Pinpoint the cell where the given text exists, returning its [x, y] midpoint coordinate. 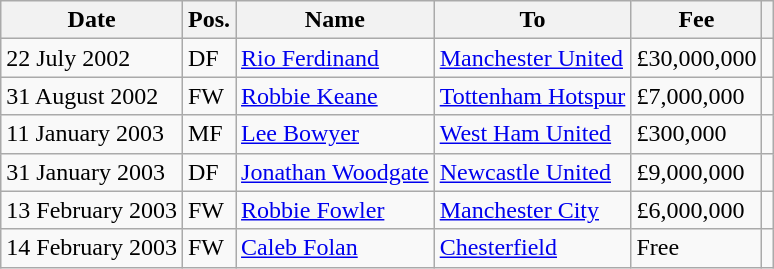
Lee Bowyer [336, 134]
22 July 2002 [92, 58]
13 February 2003 [92, 210]
Rio Ferdinand [336, 58]
Pos. [208, 20]
14 February 2003 [92, 248]
£6,000,000 [696, 210]
Newcastle United [532, 172]
31 August 2002 [92, 96]
31 January 2003 [92, 172]
Date [92, 20]
Tottenham Hotspur [532, 96]
To [532, 20]
West Ham United [532, 134]
Caleb Folan [336, 248]
£7,000,000 [696, 96]
Chesterfield [532, 248]
11 January 2003 [92, 134]
MF [208, 134]
Manchester City [532, 210]
Manchester United [532, 58]
Jonathan Woodgate [336, 172]
Name [336, 20]
Fee [696, 20]
Robbie Keane [336, 96]
Robbie Fowler [336, 210]
£9,000,000 [696, 172]
£300,000 [696, 134]
Free [696, 248]
£30,000,000 [696, 58]
